Pinpoint the cell where the given text exists, returning its (x, y) midpoint coordinate. 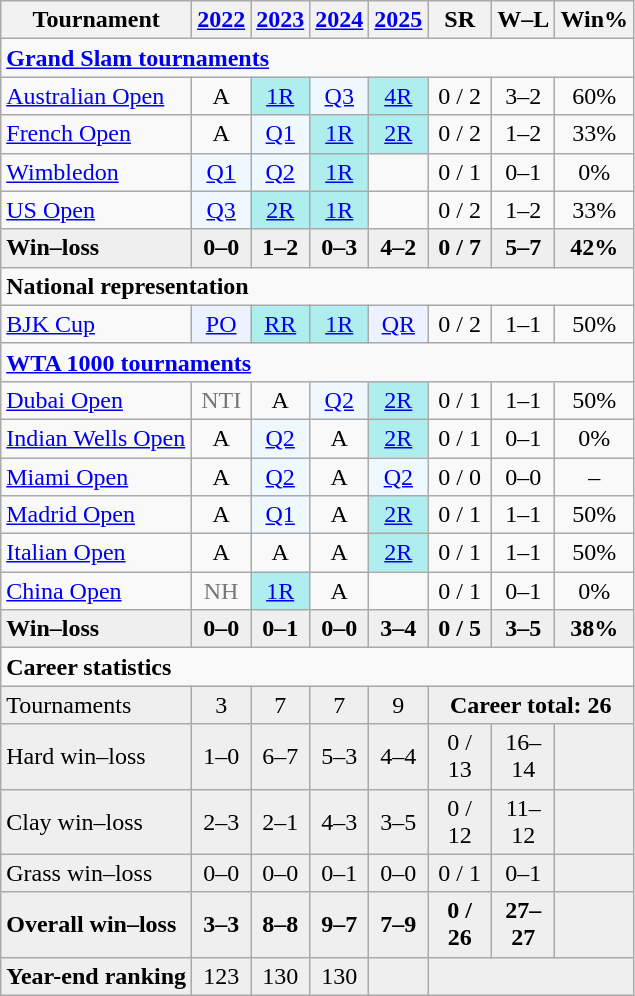
8–8 (280, 924)
7–9 (398, 924)
0 / 7 (460, 248)
Tournaments (96, 705)
0 / 0 (460, 477)
3 (222, 705)
2022 (222, 20)
Dubai Open (96, 400)
5–7 (523, 248)
0 / 12 (460, 822)
3–2 (523, 96)
Hard win–loss (96, 756)
– (594, 477)
Wimbledon (96, 172)
US Open (96, 210)
38% (594, 629)
QR (398, 324)
Indian Wells Open (96, 438)
2024 (340, 20)
4–3 (340, 822)
0 / 26 (460, 924)
123 (222, 976)
Australian Open (96, 96)
60% (594, 96)
Win% (594, 20)
2023 (280, 20)
Grass win–loss (96, 873)
9 (398, 705)
27–27 (523, 924)
Madrid Open (96, 515)
2025 (398, 20)
0 / 13 (460, 756)
0–3 (340, 248)
PO (222, 324)
6–7 (280, 756)
China Open (96, 591)
BJK Cup (96, 324)
4–4 (398, 756)
9–7 (340, 924)
Clay win–loss (96, 822)
Grand Slam tournaments (318, 58)
5–3 (340, 756)
3–3 (222, 924)
42% (594, 248)
4–2 (398, 248)
NTI (222, 400)
Career statistics (318, 667)
2–1 (280, 822)
Overall win–loss (96, 924)
National representation (318, 286)
Italian Open (96, 553)
Year-end ranking (96, 976)
W–L (523, 20)
2–3 (222, 822)
NH (222, 591)
WTA 1000 tournaments (318, 362)
1–0 (222, 756)
Career total: 26 (531, 705)
RR (280, 324)
French Open (96, 134)
3–4 (398, 629)
Miami Open (96, 477)
Tournament (96, 20)
11–12 (523, 822)
SR (460, 20)
4R (398, 96)
16–14 (523, 756)
0 / 5 (460, 629)
